Return the [X, Y] coordinate for the center point of the cell that contains the specified text.  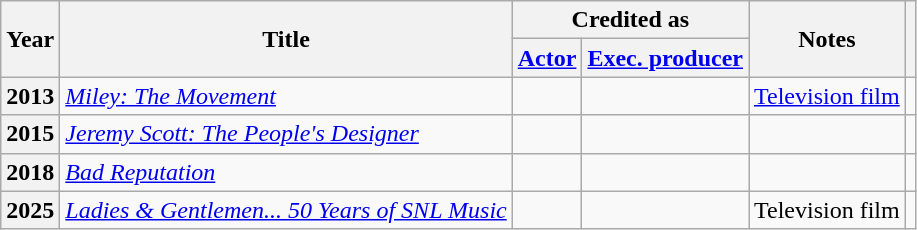
Notes [828, 39]
Jeremy Scott: The People's Designer [286, 134]
Year [30, 39]
Title [286, 39]
Exec. producer [666, 58]
2025 [30, 210]
2018 [30, 172]
Credited as [630, 20]
Bad Reputation [286, 172]
2013 [30, 96]
Ladies & Gentlemen... 50 Years of SNL Music [286, 210]
2015 [30, 134]
Actor [547, 58]
Miley: The Movement [286, 96]
